Scan for the cell matching the given text and deliver its (x, y) coordinate at center. 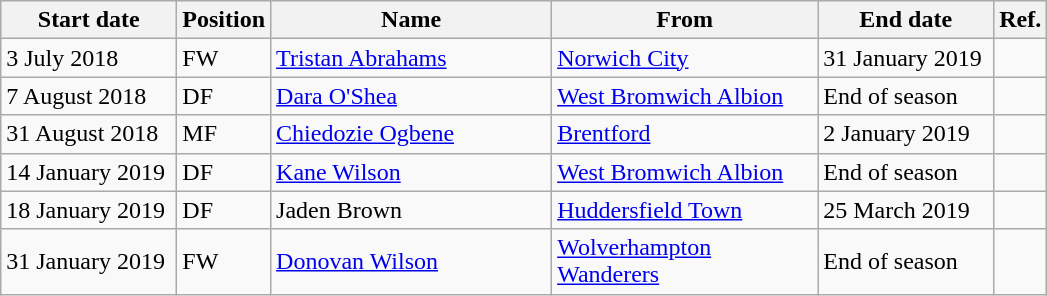
3 July 2018 (89, 58)
31 August 2018 (89, 134)
2 January 2019 (906, 134)
MF (224, 134)
Donovan Wilson (412, 262)
From (685, 20)
25 March 2019 (906, 210)
Huddersfield Town (685, 210)
Norwich City (685, 58)
18 January 2019 (89, 210)
Brentford (685, 134)
Jaden Brown (412, 210)
7 August 2018 (89, 96)
Kane Wilson (412, 172)
Start date (89, 20)
Name (412, 20)
14 January 2019 (89, 172)
Chiedozie Ogbene (412, 134)
Position (224, 20)
Wolverhampton Wanderers (685, 262)
End date (906, 20)
Ref. (1020, 20)
Dara O'Shea (412, 96)
Tristan Abrahams (412, 58)
